Find where the given text appears and provide that cell's center as [x, y] coordinate. 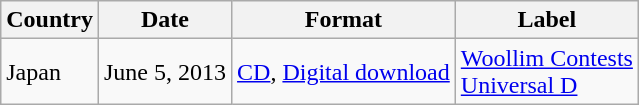
Woollim ContestsUniversal D [546, 72]
Date [164, 20]
Japan [50, 72]
Country [50, 20]
June 5, 2013 [164, 72]
CD, Digital download [344, 72]
Label [546, 20]
Format [344, 20]
